Search for the cell housing the specified text and yield its (x, y) center coordinate. 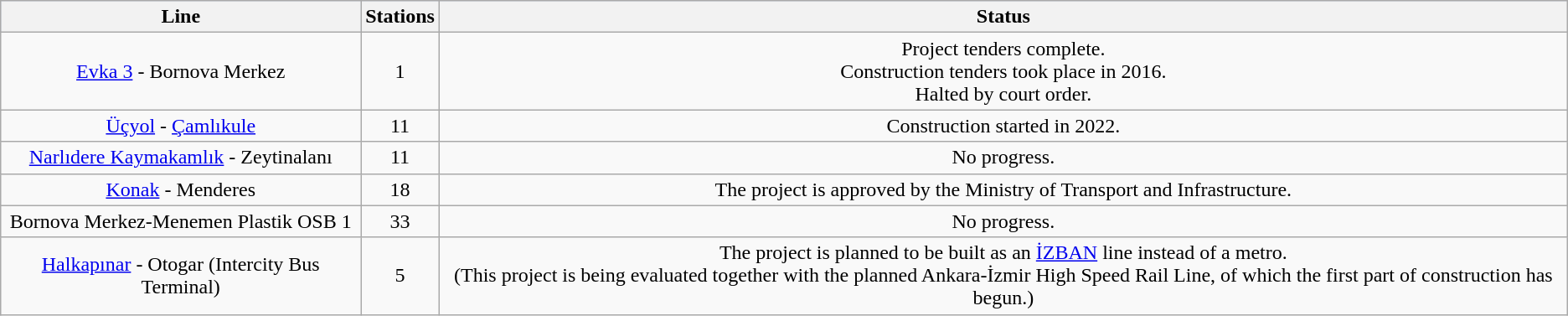
Üçyol - Çamlıkule (181, 126)
Construction started in 2022. (1003, 126)
The project is approved by the Ministry of Transport and Infrastructure. (1003, 189)
Evka 3 - Bornova Merkez (181, 71)
Konak - Menderes (181, 189)
Narlıdere Kaymakamlık - Zeytinalanı (181, 158)
18 (400, 189)
1 (400, 71)
Status (1003, 17)
Project tenders complete.Construction tenders took place in 2016. Halted by court order. (1003, 71)
Stations (400, 17)
5 (400, 276)
33 (400, 221)
Bornova Merkez-Menemen Plastik OSB 1 (181, 221)
Halkapınar - Otogar (Intercity Bus Terminal) (181, 276)
Line (181, 17)
